Determine the (x, y) coordinate at the center of the cell enclosing the given text.  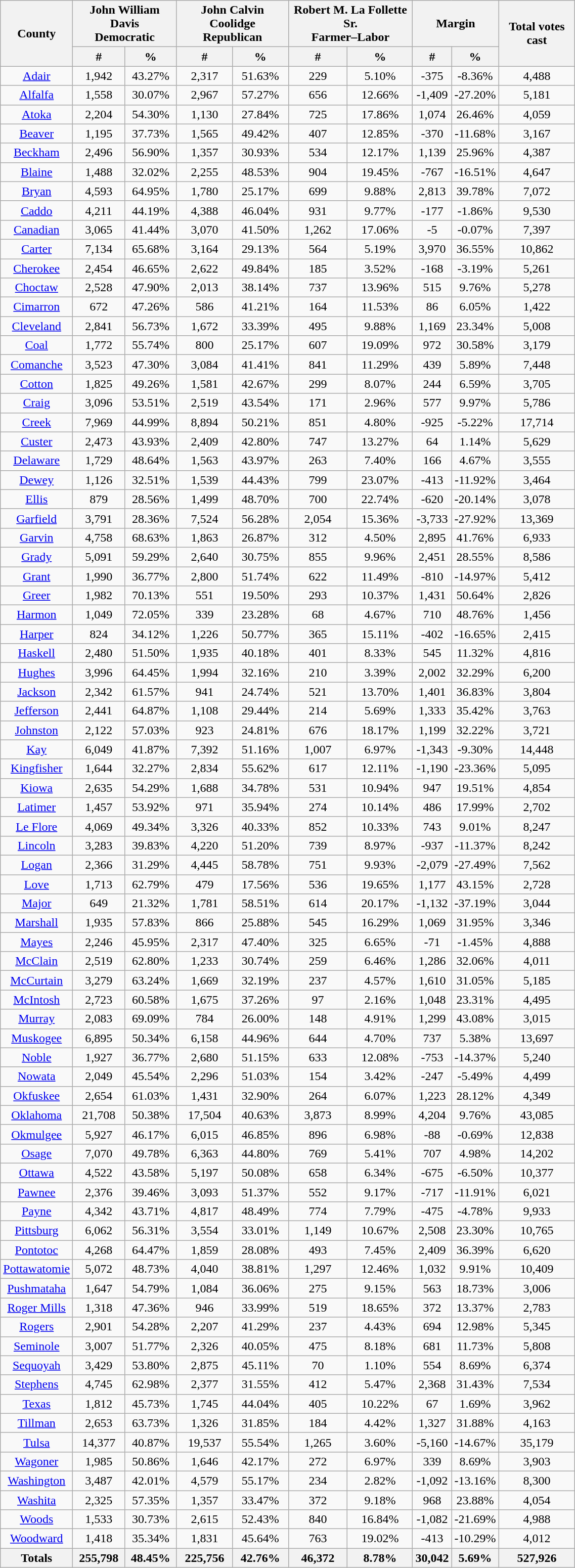
32.19% (260, 980)
164 (318, 307)
Texas (36, 1404)
3,096 (99, 403)
Stephens (36, 1384)
4,349 (537, 1096)
3,283 (99, 845)
1,859 (204, 1250)
799 (318, 480)
44.04% (260, 1404)
Rogers (36, 1327)
586 (204, 307)
479 (204, 884)
31.55% (260, 1384)
24.74% (260, 692)
2,640 (204, 557)
1,729 (99, 461)
1,074 (432, 114)
851 (318, 422)
19.51% (475, 788)
3.39% (380, 673)
30.75% (260, 557)
Choctaw (36, 288)
2,528 (99, 288)
11.49% (380, 576)
9.17% (380, 1192)
40.18% (260, 653)
1,646 (204, 1461)
33.39% (260, 326)
18.17% (380, 730)
30.93% (260, 153)
4,054 (537, 1500)
8,894 (204, 422)
407 (318, 133)
4,888 (537, 942)
13.27% (380, 441)
Tillman (36, 1423)
51.63% (260, 76)
Oklahoma (36, 1115)
Jackson (36, 692)
51.77% (151, 1346)
4,593 (99, 191)
Kay (36, 749)
2,723 (99, 1000)
5.47% (380, 1384)
2,376 (99, 1192)
1,326 (204, 1423)
2,366 (99, 865)
3,070 (204, 230)
-402 (432, 634)
3,006 (537, 1288)
1,199 (432, 730)
49.26% (151, 384)
44.99% (151, 422)
-27.49% (475, 865)
14,202 (537, 1153)
1.69% (475, 1404)
47.40% (260, 942)
30.74% (260, 961)
28.12% (475, 1096)
3,721 (537, 730)
214 (318, 711)
Harper (36, 634)
6,933 (537, 537)
8,586 (537, 557)
527,926 (537, 1558)
Jefferson (36, 711)
23.28% (260, 615)
40.33% (260, 826)
44.80% (260, 1153)
2,246 (99, 942)
McClain (36, 961)
534 (318, 153)
968 (432, 1500)
26.87% (260, 537)
475 (318, 1346)
1,130 (204, 114)
2,441 (99, 711)
5,095 (537, 769)
64.47% (151, 1250)
-8.36% (475, 76)
63.24% (151, 980)
5,185 (537, 980)
225,756 (204, 1558)
6.07% (380, 1096)
3,065 (99, 230)
1,032 (432, 1269)
7,562 (537, 865)
62.79% (151, 884)
866 (204, 923)
8.78% (380, 1558)
53.51% (151, 403)
10,765 (537, 1231)
1,927 (99, 1057)
33.99% (260, 1308)
2,207 (204, 1327)
2,800 (204, 576)
Pittsburg (36, 1231)
21,708 (99, 1115)
-14.67% (475, 1442)
Osage (36, 1153)
896 (318, 1134)
35,179 (537, 1442)
36.83% (475, 692)
51.20% (260, 845)
45.95% (151, 942)
70 (318, 1365)
739 (318, 845)
43.71% (151, 1212)
3.60% (380, 1442)
Beaver (36, 133)
59.29% (151, 557)
3,487 (99, 1481)
3,015 (537, 1019)
5,345 (537, 1327)
2,083 (99, 1019)
13,369 (537, 518)
3,084 (204, 365)
Mayes (36, 942)
-1,082 (432, 1519)
617 (318, 769)
Lincoln (36, 845)
62.98% (151, 1384)
11.29% (380, 365)
486 (432, 807)
58.78% (260, 865)
1,327 (432, 1423)
36.06% (260, 1288)
1,772 (99, 345)
699 (318, 191)
9.01% (475, 826)
551 (204, 596)
-11.91% (475, 1192)
5,786 (537, 403)
879 (99, 499)
Bryan (36, 191)
Hughes (36, 673)
148 (318, 1019)
Garvin (36, 537)
46.65% (151, 268)
2,255 (204, 172)
Payne (36, 1212)
244 (432, 384)
2,473 (99, 441)
784 (204, 1019)
8.99% (380, 1115)
-925 (432, 422)
-1,409 (432, 95)
-247 (432, 1077)
-16.65% (475, 634)
43.27% (151, 76)
210 (318, 673)
5.38% (475, 1038)
John William Davis Democratic (124, 24)
19.50% (260, 596)
365 (318, 634)
Ellis (36, 499)
17,504 (204, 1115)
401 (318, 653)
-620 (432, 499)
1,831 (204, 1539)
Atoka (36, 114)
14,448 (537, 749)
2,615 (204, 1519)
2.96% (380, 403)
54.79% (151, 1288)
50.64% (475, 596)
6,895 (99, 1038)
42.80% (260, 441)
1,745 (204, 1404)
2,826 (537, 596)
154 (318, 1077)
43.54% (260, 403)
747 (318, 441)
4,163 (537, 1423)
1,942 (99, 76)
6,015 (204, 1134)
7,524 (204, 518)
12.17% (380, 153)
852 (318, 826)
12.11% (380, 769)
554 (432, 1365)
55.62% (260, 769)
31.05% (475, 980)
35.94% (260, 807)
-3,733 (432, 518)
4,059 (537, 114)
67 (432, 1404)
40.63% (260, 1115)
4,854 (537, 788)
8.07% (380, 384)
4,040 (204, 1269)
Murray (36, 1019)
1,233 (204, 961)
2,654 (99, 1096)
1,863 (204, 537)
3,167 (537, 133)
10,409 (537, 1269)
1,581 (204, 384)
68 (318, 615)
55.54% (260, 1442)
2.82% (380, 1481)
Totals (36, 1558)
2,049 (99, 1077)
29.13% (260, 249)
48.49% (260, 1212)
15.11% (380, 634)
5.19% (380, 249)
-11.37% (475, 845)
1,318 (99, 1308)
41.76% (475, 537)
57.83% (151, 923)
1,422 (537, 307)
62.80% (151, 961)
Canadian (36, 230)
-0.69% (475, 1134)
51.16% (260, 749)
-370 (432, 133)
840 (318, 1519)
-2,079 (432, 865)
1,262 (318, 230)
1,418 (99, 1539)
3,164 (204, 249)
855 (318, 557)
Cimarron (36, 307)
1,669 (204, 980)
41.41% (260, 365)
7,134 (99, 249)
1,456 (537, 615)
4,204 (432, 1115)
3,523 (99, 365)
44.19% (151, 210)
29.44% (260, 711)
32.29% (475, 673)
3.52% (380, 268)
42.67% (260, 384)
46,372 (318, 1558)
32.51% (151, 480)
4,342 (99, 1212)
4,816 (537, 653)
7,448 (537, 365)
61.57% (151, 692)
15.36% (380, 518)
31.88% (475, 1423)
264 (318, 1096)
44.43% (260, 480)
Sequoyah (36, 1365)
-1.86% (475, 210)
7,392 (204, 749)
3,279 (99, 980)
1,825 (99, 384)
1,457 (99, 807)
5,240 (537, 1057)
-675 (432, 1173)
4.57% (380, 980)
3,179 (537, 345)
24.81% (260, 730)
31.43% (475, 1384)
1,299 (432, 1019)
Harmon (36, 615)
47.90% (151, 288)
293 (318, 596)
1,781 (204, 904)
5,927 (99, 1134)
3,554 (204, 1231)
Pontotoc (36, 1250)
45.11% (260, 1365)
229 (318, 76)
6,620 (537, 1250)
-177 (432, 210)
-1.45% (475, 942)
5,072 (99, 1269)
16.84% (380, 1519)
4,011 (537, 961)
2,368 (432, 1384)
County (36, 33)
2,325 (99, 1500)
23.31% (475, 1000)
6,062 (99, 1231)
-37.19% (475, 904)
9.91% (475, 1269)
John Calvin CoolidgeRepublican (233, 24)
4.43% (380, 1327)
2,901 (99, 1327)
Cotton (36, 384)
41.29% (260, 1327)
5,181 (537, 95)
52.43% (260, 1519)
710 (432, 615)
48.70% (260, 499)
8.97% (380, 845)
4,522 (99, 1173)
4,488 (537, 76)
5.10% (380, 76)
Cleveland (36, 326)
Latimer (36, 807)
6,200 (537, 673)
1,539 (204, 480)
39.78% (475, 191)
4,012 (537, 1539)
3,464 (537, 480)
-5 (432, 230)
Comanche (36, 365)
5,091 (99, 557)
-71 (432, 942)
1,499 (204, 499)
48.76% (475, 615)
4,758 (99, 537)
-1,092 (432, 1481)
3,705 (537, 384)
49.84% (260, 268)
1,049 (99, 615)
774 (318, 1212)
Dewey (36, 480)
6.46% (380, 961)
19.02% (380, 1539)
50.77% (260, 634)
31.29% (151, 865)
2,702 (537, 807)
971 (204, 807)
55.17% (260, 1481)
3,996 (99, 673)
564 (318, 249)
263 (318, 461)
312 (318, 537)
38.14% (260, 288)
10.67% (380, 1231)
3,078 (537, 499)
4,268 (99, 1250)
-753 (432, 1057)
64 (432, 441)
9.18% (380, 1500)
1,675 (204, 1000)
439 (432, 365)
234 (318, 1481)
255,798 (99, 1558)
5.89% (475, 365)
40.05% (260, 1346)
-0.07% (475, 230)
41.50% (260, 230)
1,990 (99, 576)
30,042 (432, 1558)
-1,343 (432, 749)
1,533 (99, 1519)
17.56% (260, 884)
28.08% (260, 1250)
10.14% (380, 807)
4.80% (380, 422)
725 (318, 114)
166 (432, 461)
751 (318, 865)
23.30% (475, 1231)
2,480 (99, 653)
Carter (36, 249)
531 (318, 788)
5,261 (537, 268)
44.96% (260, 1038)
47.26% (151, 307)
32.06% (475, 961)
17.06% (380, 230)
40.87% (151, 1442)
4,745 (99, 1384)
7.40% (380, 461)
57.27% (260, 95)
299 (318, 384)
48.73% (151, 1269)
1,985 (99, 1461)
1,644 (99, 769)
259 (318, 961)
4,220 (204, 845)
521 (318, 692)
622 (318, 576)
10.94% (380, 788)
325 (318, 942)
1.14% (475, 441)
56.73% (151, 326)
4,388 (204, 210)
5,808 (537, 1346)
50.08% (260, 1173)
2,653 (99, 1423)
Roger Mills (36, 1308)
9.97% (475, 403)
Woodward (36, 1539)
23.07% (380, 480)
495 (318, 326)
Noble (36, 1057)
Johnston (36, 730)
49.42% (260, 133)
17.86% (380, 114)
43.97% (260, 461)
-1,190 (432, 769)
8,300 (537, 1481)
493 (318, 1250)
607 (318, 345)
563 (432, 1288)
11.73% (475, 1346)
Cherokee (36, 268)
577 (432, 403)
35.42% (475, 711)
-5,160 (432, 1442)
Logan (36, 865)
50.38% (151, 1115)
Craig (36, 403)
1,297 (318, 1269)
3,093 (204, 1192)
9.77% (380, 210)
1,149 (318, 1231)
275 (318, 1288)
4,445 (204, 865)
4,387 (537, 153)
4,988 (537, 1519)
6.05% (475, 307)
28.55% (475, 557)
50.86% (151, 1461)
3,555 (537, 461)
700 (318, 499)
2,895 (432, 537)
19,537 (204, 1442)
3,873 (318, 1115)
-13.16% (475, 1481)
-10.29% (475, 1539)
-5.22% (475, 422)
37.26% (260, 1000)
676 (318, 730)
30.07% (151, 95)
49.34% (151, 826)
515 (432, 288)
2,002 (432, 673)
41.87% (151, 749)
1,565 (204, 133)
633 (318, 1057)
4.42% (380, 1423)
48.64% (151, 461)
1,558 (99, 95)
61.03% (151, 1096)
-375 (432, 76)
8,242 (537, 845)
27.84% (260, 114)
2,813 (432, 191)
48.45% (151, 1558)
23.88% (475, 1500)
McIntosh (36, 1000)
1,713 (99, 884)
34.78% (260, 788)
6,158 (204, 1038)
4,499 (537, 1077)
Okfuskee (36, 1096)
21.32% (151, 904)
19.09% (380, 345)
45.54% (151, 1077)
7,397 (537, 230)
97 (318, 1000)
2,841 (99, 326)
43.93% (151, 441)
Blaine (36, 172)
72.05% (151, 615)
51.03% (260, 1077)
-21.69% (475, 1519)
923 (204, 730)
-1,132 (432, 904)
41.21% (260, 307)
2,875 (204, 1365)
38.81% (260, 1269)
45.73% (151, 1404)
18.65% (380, 1308)
1,069 (432, 923)
3,791 (99, 518)
658 (318, 1173)
4.50% (380, 537)
1,108 (204, 711)
Creek (36, 422)
Love (36, 884)
Pottawatomie (36, 1269)
1,994 (204, 673)
Kingfisher (36, 769)
2,415 (537, 634)
614 (318, 904)
3,007 (99, 1346)
1,007 (318, 749)
63.73% (151, 1423)
Haskell (36, 653)
184 (318, 1423)
17,714 (537, 422)
57.35% (151, 1500)
Adair (36, 76)
8.18% (380, 1346)
Washita (36, 1500)
12.85% (380, 133)
4,647 (537, 172)
33.01% (260, 1231)
694 (432, 1327)
6,021 (537, 1192)
-5.49% (475, 1077)
McCurtain (36, 980)
56.90% (151, 153)
54.29% (151, 788)
48.53% (260, 172)
10.37% (380, 596)
412 (318, 1384)
185 (318, 268)
34.12% (151, 634)
-6.50% (475, 1173)
-11.92% (475, 480)
-475 (432, 1212)
13,697 (537, 1038)
4.91% (380, 1019)
12.46% (380, 1269)
41.44% (151, 230)
Caddo (36, 210)
22.74% (380, 499)
1,169 (432, 326)
941 (204, 692)
43.58% (151, 1173)
519 (318, 1308)
824 (99, 634)
Okmulgee (36, 1134)
Beckham (36, 153)
20.17% (380, 904)
2,635 (99, 788)
-3.19% (475, 268)
4,579 (204, 1481)
-14.97% (475, 576)
53.80% (151, 1365)
3,763 (537, 711)
-4.78% (475, 1212)
Wagoner (36, 1461)
Pawnee (36, 1192)
8,247 (537, 826)
5,197 (204, 1173)
4.70% (380, 1038)
-88 (432, 1134)
-11.68% (475, 133)
-168 (432, 268)
405 (318, 1404)
Robert M. La Follette Sr.Farmer–Labor (350, 24)
42.17% (260, 1461)
5,278 (537, 288)
Le Flore (36, 826)
6,049 (99, 749)
32.90% (260, 1096)
649 (99, 904)
644 (318, 1038)
6,363 (204, 1153)
1,084 (204, 1288)
26.00% (260, 1019)
Greer (36, 596)
1,647 (99, 1288)
7,969 (99, 422)
25.96% (475, 153)
51.15% (260, 1057)
10.22% (380, 1404)
58.51% (260, 904)
2,377 (204, 1384)
1,286 (432, 961)
11.32% (475, 653)
743 (432, 826)
-23.36% (475, 769)
5,412 (537, 576)
-16.51% (475, 172)
10.33% (380, 826)
19.45% (380, 172)
4,069 (99, 826)
36.55% (475, 249)
972 (432, 345)
43.15% (475, 884)
Delaware (36, 461)
-810 (432, 576)
7,072 (537, 191)
841 (318, 365)
1,672 (204, 326)
Woods (36, 1519)
1,223 (432, 1096)
Pushmataha (36, 1288)
Custer (36, 441)
9,933 (537, 1212)
18.73% (475, 1288)
2,680 (204, 1057)
-9.30% (475, 749)
Washington (36, 1481)
2,728 (537, 884)
64.87% (151, 711)
28.56% (151, 499)
-767 (432, 172)
23.34% (475, 326)
57.03% (151, 730)
Grady (36, 557)
2,622 (204, 268)
Nowata (36, 1077)
49.78% (151, 1153)
8.33% (380, 653)
1,488 (99, 172)
50.34% (151, 1038)
2,204 (99, 114)
2,296 (204, 1077)
4,495 (537, 1000)
32.27% (151, 769)
1,688 (204, 788)
43,085 (537, 1115)
9.96% (380, 557)
Kiowa (36, 788)
1,333 (432, 711)
-14.37% (475, 1057)
947 (432, 788)
2,834 (204, 769)
5.41% (380, 1153)
42.01% (151, 1481)
769 (318, 1153)
1,177 (432, 884)
26.46% (475, 114)
1,126 (99, 480)
6,374 (537, 1365)
272 (318, 1461)
904 (318, 172)
1,265 (318, 1442)
46.17% (151, 1134)
60.58% (151, 1000)
707 (432, 1153)
11.53% (380, 307)
931 (318, 210)
Alfalfa (36, 95)
3,970 (432, 249)
13.37% (475, 1308)
28.36% (151, 518)
9.15% (380, 1288)
64.95% (151, 191)
47.36% (151, 1308)
68.63% (151, 537)
19.65% (380, 884)
2,783 (537, 1308)
7,070 (99, 1153)
50.21% (260, 422)
51.50% (151, 653)
Total votes cast (537, 33)
53.92% (151, 807)
65.68% (151, 249)
1,780 (204, 191)
13.96% (380, 288)
1,610 (432, 980)
39.46% (151, 1192)
-937 (432, 845)
14,377 (99, 1442)
12.98% (475, 1327)
32.22% (475, 730)
9.93% (380, 865)
2.16% (380, 1000)
46.85% (260, 1134)
1,195 (99, 133)
31.85% (260, 1423)
Coal (36, 345)
31.95% (475, 923)
1,226 (204, 634)
37.73% (151, 133)
30.73% (151, 1519)
32.02% (151, 172)
946 (204, 1308)
45.64% (260, 1539)
56.31% (151, 1231)
1,982 (99, 596)
1,139 (432, 153)
1,401 (432, 692)
2,054 (318, 518)
51.74% (260, 576)
-20.14% (475, 499)
171 (318, 403)
3,804 (537, 692)
-27.92% (475, 518)
5,629 (537, 441)
Garfield (36, 518)
763 (318, 1539)
6.59% (475, 384)
1,812 (99, 1404)
2,451 (432, 557)
2,326 (204, 1346)
35.34% (151, 1539)
Marshall (36, 923)
17.99% (475, 807)
10,862 (537, 249)
2,342 (99, 692)
7,534 (537, 1384)
Ottawa (36, 1173)
55.74% (151, 345)
25.88% (260, 923)
43.08% (475, 1019)
552 (318, 1192)
Major (36, 904)
2,508 (432, 1231)
46.04% (260, 210)
6.34% (380, 1173)
9,530 (537, 210)
39.83% (151, 845)
12,838 (537, 1134)
2,454 (99, 268)
Grant (36, 576)
86 (432, 307)
12.66% (380, 95)
3,962 (537, 1404)
4,817 (204, 1212)
47.30% (151, 365)
10,377 (537, 1173)
42.76% (260, 1558)
54.30% (151, 114)
7.79% (380, 1212)
4.98% (475, 1153)
51.37% (260, 1192)
3,346 (537, 923)
-717 (432, 1192)
64.45% (151, 673)
3,326 (204, 826)
16.29% (380, 923)
3,044 (537, 904)
274 (318, 807)
54.28% (151, 1327)
1.10% (380, 1365)
12.08% (380, 1057)
3,903 (537, 1461)
5,008 (537, 326)
4,211 (99, 210)
536 (318, 884)
-27.20% (475, 95)
3.42% (380, 1077)
33.47% (260, 1500)
Muskogee (36, 1038)
69.09% (151, 1019)
6.98% (380, 1134)
1,048 (432, 1000)
800 (204, 345)
13.70% (380, 692)
32.16% (260, 673)
Seminole (36, 1346)
36.39% (475, 1250)
2,122 (99, 730)
2,967 (204, 95)
56.28% (260, 518)
70.13% (151, 596)
7.45% (380, 1250)
30.58% (475, 345)
672 (99, 307)
6.65% (380, 942)
2,013 (204, 288)
Margin (456, 24)
681 (432, 1346)
1,563 (204, 461)
2,496 (99, 153)
3,429 (99, 1365)
Tulsa (36, 1442)
656 (318, 95)
